Return the (x, y) coordinate for the center point of the cell that contains the specified text.  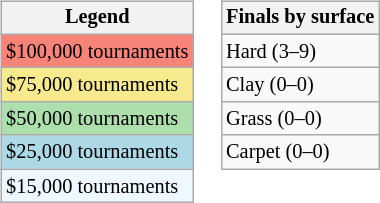
Hard (3–9) (300, 51)
Finals by surface (300, 18)
Carpet (0–0) (300, 152)
Grass (0–0) (300, 119)
$100,000 tournaments (97, 51)
Clay (0–0) (300, 85)
$15,000 tournaments (97, 186)
Legend (97, 18)
$25,000 tournaments (97, 152)
$75,000 tournaments (97, 85)
$50,000 tournaments (97, 119)
